Determine the (X, Y) coordinate at the center of the cell enclosing the given text.  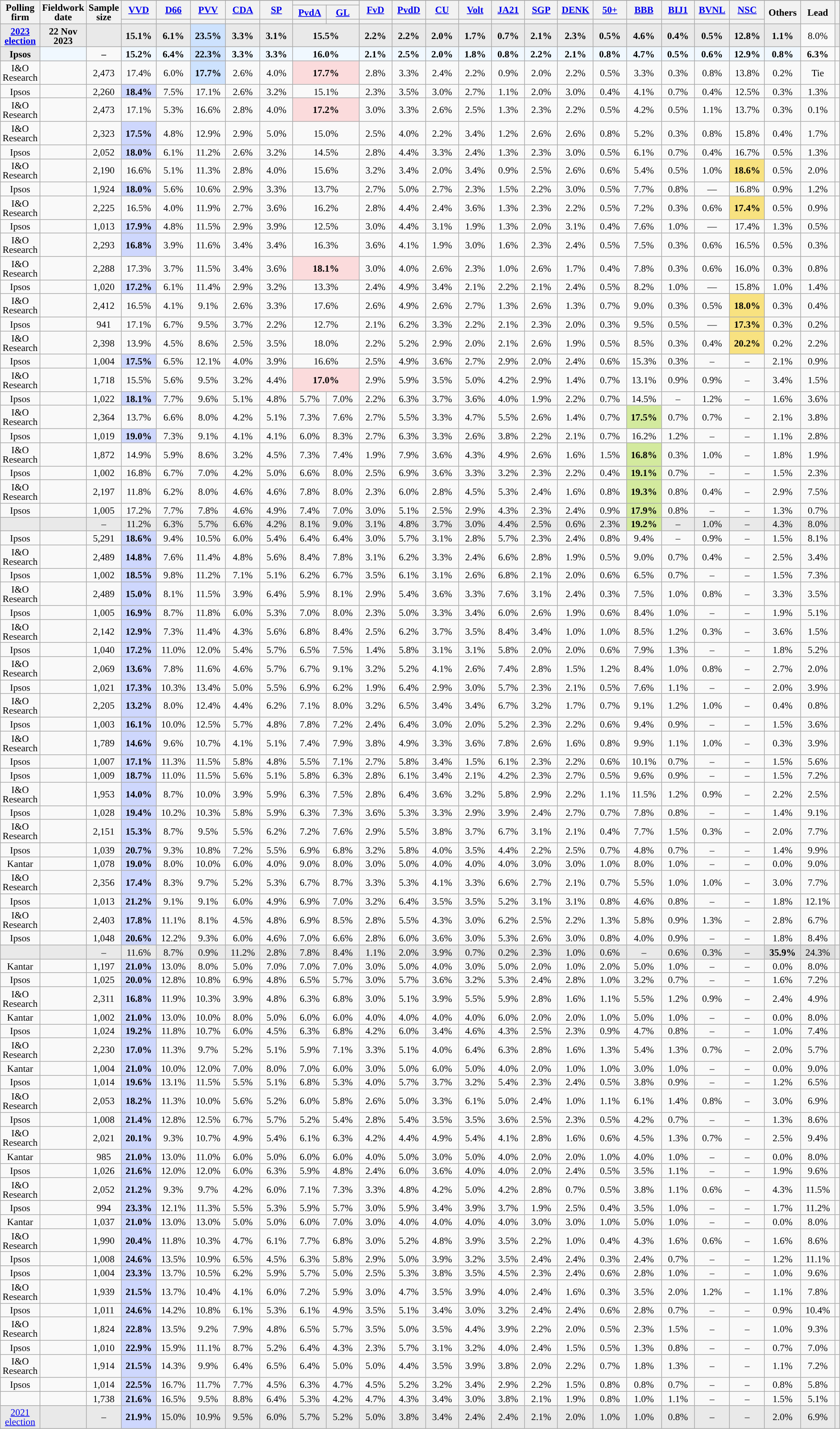
0.1% (818, 110)
PvdA (310, 12)
20.2% (747, 343)
19.6% (138, 1082)
1,022 (104, 399)
16.3% (326, 245)
12.4% (208, 706)
941 (104, 324)
VVD (138, 10)
13.9% (138, 343)
2,260 (104, 91)
D66 (174, 10)
2,142 (104, 631)
CDA (243, 10)
Tie (818, 73)
18.7% (138, 775)
1,914 (104, 1366)
22.3% (208, 54)
Volt (475, 10)
2,311 (104, 999)
PvdD (409, 10)
2,053 (104, 1101)
24.3% (818, 952)
5,291 (104, 538)
PVV (208, 10)
CU (442, 10)
19.3% (644, 492)
13.2% (138, 706)
DENK (575, 10)
10.1% (644, 761)
15.2% (138, 54)
1,011 (104, 1310)
1,872 (104, 455)
Polling firm (20, 12)
1,019 (104, 436)
1,078 (104, 863)
10.6% (208, 189)
20.0% (138, 980)
NSC (747, 10)
20.7% (138, 850)
1,924 (104, 189)
15.9% (174, 1347)
16.1% (138, 724)
1,824 (104, 1329)
1,010 (104, 1347)
2,398 (104, 343)
13.4% (208, 687)
50+ (610, 10)
2,151 (104, 831)
16.9% (138, 612)
13.6% (138, 668)
11.7% (208, 1384)
18.2% (138, 1101)
13.8% (747, 73)
2,197 (104, 492)
1,026 (104, 1171)
12.2% (174, 939)
2,356 (104, 882)
Fieldwork date (63, 12)
20.1% (138, 1138)
14.2% (174, 1310)
17.6% (326, 305)
22.5% (138, 1384)
1,037 (104, 1222)
JA21 (508, 10)
Samplesize (104, 12)
1,990 (104, 1240)
18.4% (138, 91)
2,412 (104, 305)
23.5% (208, 35)
14.3% (174, 1366)
2,364 (104, 417)
12.7% (326, 324)
1,020 (104, 287)
19.4% (138, 812)
BBB (644, 10)
2,288 (104, 268)
1,028 (104, 812)
2023 election (20, 35)
1,021 (104, 687)
Lead (818, 12)
1,009 (104, 775)
14.9% (138, 455)
22.9% (138, 1347)
1,007 (104, 761)
9.2% (208, 1329)
21.4% (138, 1120)
SP (276, 10)
21.9% (138, 1417)
2,069 (104, 668)
19.1% (644, 473)
BVNL (712, 10)
1,939 (104, 1291)
2,403 (104, 920)
Others (783, 12)
2,021 (104, 1138)
13.3% (326, 287)
1,048 (104, 939)
1,024 (104, 1031)
1,003 (104, 724)
14.6% (138, 743)
994 (104, 1208)
1,039 (104, 850)
8.2% (644, 287)
985 (104, 1156)
1,025 (104, 980)
17.8% (138, 920)
22.8% (138, 1329)
9.8% (174, 576)
2021 election (20, 1417)
22 Nov 2023 (63, 35)
15.6% (326, 170)
18.5% (138, 576)
2,205 (104, 706)
SGP (541, 10)
2,323 (104, 133)
1,718 (104, 380)
2,293 (104, 245)
10.2% (174, 812)
2,225 (104, 208)
14.0% (138, 794)
2,190 (104, 170)
2,230 (104, 1050)
8.8% (243, 1399)
20.4% (138, 1240)
GL (343, 12)
FvD (375, 10)
1,040 (104, 650)
20.6% (138, 939)
14.8% (138, 557)
1,789 (104, 743)
1,197 (104, 966)
35.9% (783, 952)
1,738 (104, 1399)
BIJ1 (678, 10)
1,953 (104, 794)
